Capture the cell that displays the provided text and extract its (x, y) central coordinate. 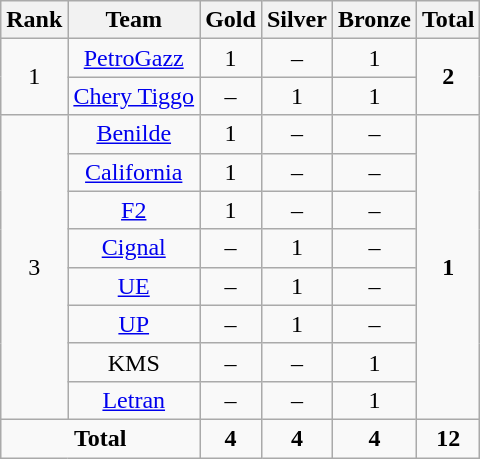
UE (134, 286)
Silver (296, 20)
Letran (134, 400)
Cignal (134, 248)
2 (448, 77)
12 (448, 438)
California (134, 172)
PetroGazz (134, 58)
3 (34, 267)
Benilde (134, 134)
Rank (34, 20)
Team (134, 20)
Gold (231, 20)
UP (134, 324)
KMS (134, 362)
Bronze (374, 20)
F2 (134, 210)
Chery Tiggo (134, 96)
